Scan for the cell matching the given text and deliver its (X, Y) coordinate at center. 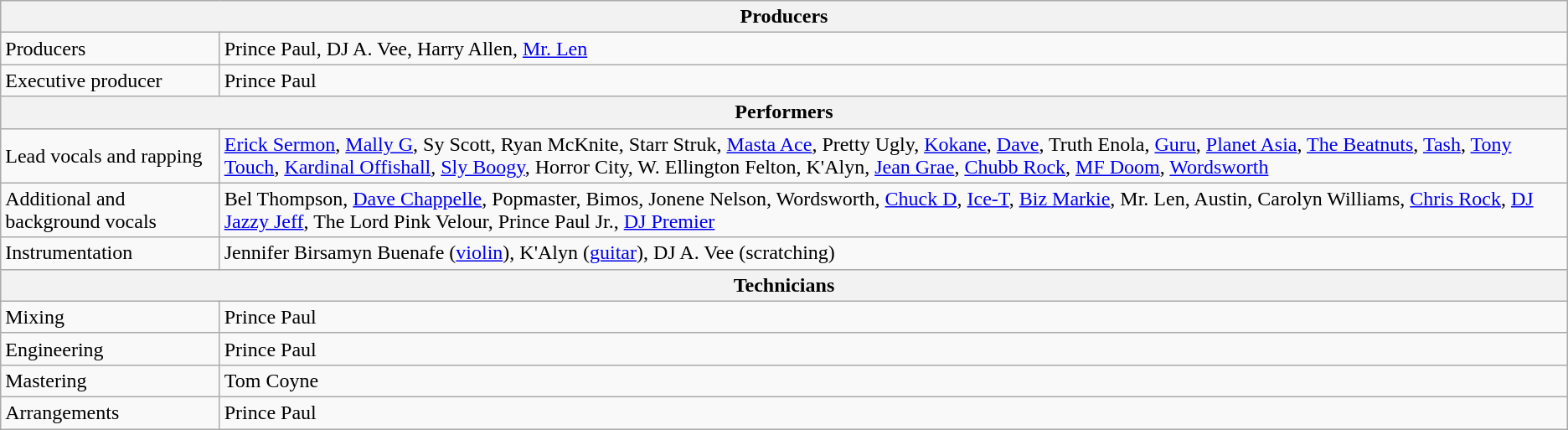
Additional and background vocals (111, 210)
Technicians (784, 285)
Arrangements (111, 412)
Instrumentation (111, 253)
Lead vocals and rapping (111, 156)
Executive producer (111, 80)
Prince Paul, DJ A. Vee, Harry Allen, Mr. Len (893, 49)
Performers (784, 112)
Mixing (111, 317)
Jennifer Birsamyn Buenafe (violin), K'Alyn (guitar), DJ A. Vee (scratching) (893, 253)
Mastering (111, 381)
Engineering (111, 349)
Tom Coyne (893, 381)
